Locate the cell with the specified text and output its (x, y) center coordinate. 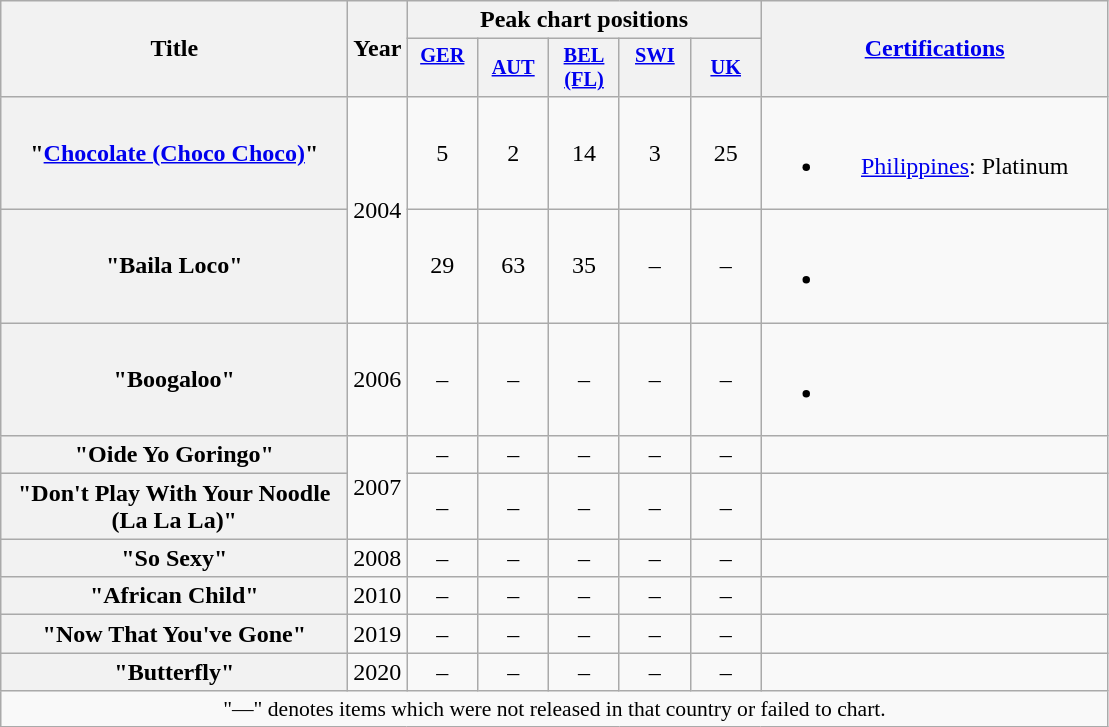
5 (442, 152)
GER (442, 68)
"Oide Yo Goringo" (174, 455)
Year (378, 49)
14 (584, 152)
Philippines: Platinum (934, 152)
"Boogaloo" (174, 380)
29 (442, 266)
2019 (378, 634)
"Baila Loco" (174, 266)
BEL(FL) (584, 68)
3 (654, 152)
2020 (378, 672)
AUT (514, 68)
"So Sexy" (174, 558)
63 (514, 266)
Certifications (934, 49)
"Chocolate (Choco Choco)" (174, 152)
2006 (378, 380)
UK (726, 68)
25 (726, 152)
SWI (654, 68)
"—" denotes items which were not released in that country or failed to chart. (554, 709)
35 (584, 266)
2008 (378, 558)
2 (514, 152)
2004 (378, 209)
Title (174, 49)
Peak chart positions (584, 20)
2010 (378, 596)
2007 (378, 488)
"Don't Play With Your Noodle (La La La)" (174, 506)
"Butterfly" (174, 672)
"African Child" (174, 596)
"Now That You've Gone" (174, 634)
